Search for the cell housing the specified text and yield its (x, y) center coordinate. 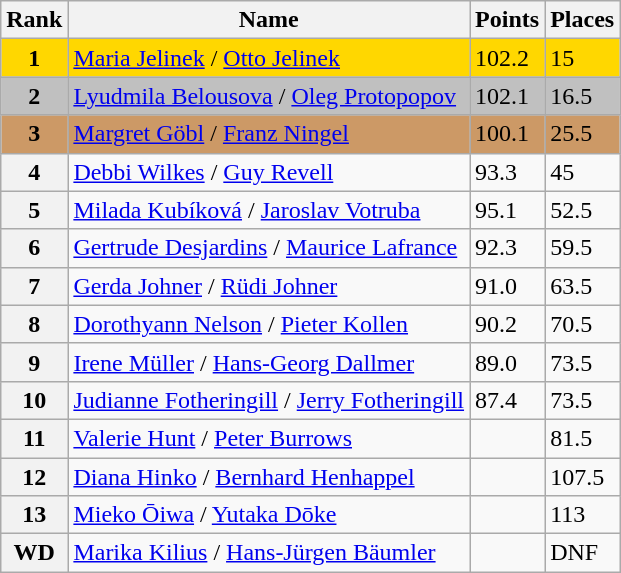
25.5 (582, 134)
89.0 (508, 362)
Points (508, 20)
1 (34, 58)
93.3 (508, 172)
95.1 (508, 210)
Irene Müller / Hans-Georg Dallmer (269, 362)
81.5 (582, 438)
Diana Hinko / Bernhard Henhappel (269, 477)
Lyudmila Belousova / Oleg Protopopov (269, 96)
2 (34, 96)
Places (582, 20)
16.5 (582, 96)
63.5 (582, 286)
Maria Jelinek / Otto Jelinek (269, 58)
Mieko Ōiwa / Yutaka Dōke (269, 515)
91.0 (508, 286)
WD (34, 553)
5 (34, 210)
113 (582, 515)
Judianne Fotheringill / Jerry Fotheringill (269, 400)
Gerda Johner / Rüdi Johner (269, 286)
Dorothyann Nelson / Pieter Kollen (269, 324)
DNF (582, 553)
Gertrude Desjardins / Maurice Lafrance (269, 248)
87.4 (508, 400)
Marika Kilius / Hans-Jürgen Bäumler (269, 553)
10 (34, 400)
7 (34, 286)
8 (34, 324)
Margret Göbl / Franz Ningel (269, 134)
6 (34, 248)
52.5 (582, 210)
3 (34, 134)
Valerie Hunt / Peter Burrows (269, 438)
11 (34, 438)
102.2 (508, 58)
12 (34, 477)
102.1 (508, 96)
107.5 (582, 477)
59.5 (582, 248)
Rank (34, 20)
Debbi Wilkes / Guy Revell (269, 172)
92.3 (508, 248)
Name (269, 20)
13 (34, 515)
9 (34, 362)
100.1 (508, 134)
4 (34, 172)
Milada Kubíková / Jaroslav Votruba (269, 210)
90.2 (508, 324)
70.5 (582, 324)
45 (582, 172)
15 (582, 58)
